Locate the cell with the specified text and output its (x, y) center coordinate. 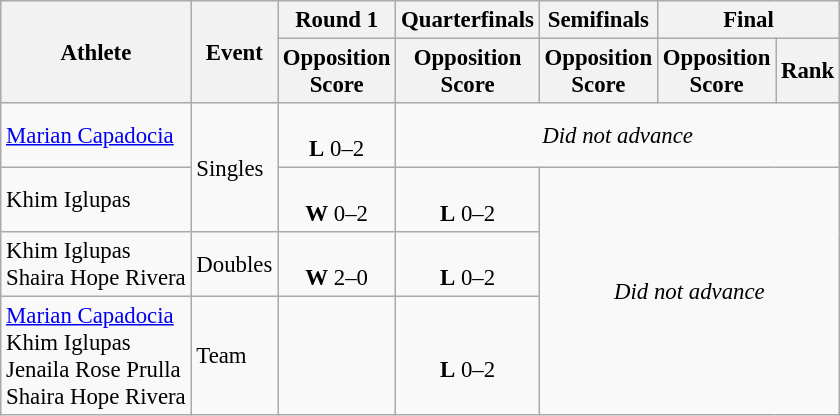
Singles (234, 168)
Rank (808, 72)
Team (234, 356)
Marian CapadociaKhim IglupasJenaila Rose PrullaShaira Hope Rivera (96, 356)
Quarterfinals (468, 20)
Final (748, 20)
Khim IglupasShaira Hope Rivera (96, 264)
Event (234, 52)
Doubles (234, 264)
Semifinals (598, 20)
Marian Capadocia (96, 136)
Khim Iglupas (96, 200)
Athlete (96, 52)
W 2–0 (337, 264)
W 0–2 (337, 200)
Round 1 (337, 20)
